Pinpoint the cell where the given text exists, returning its [X, Y] midpoint coordinate. 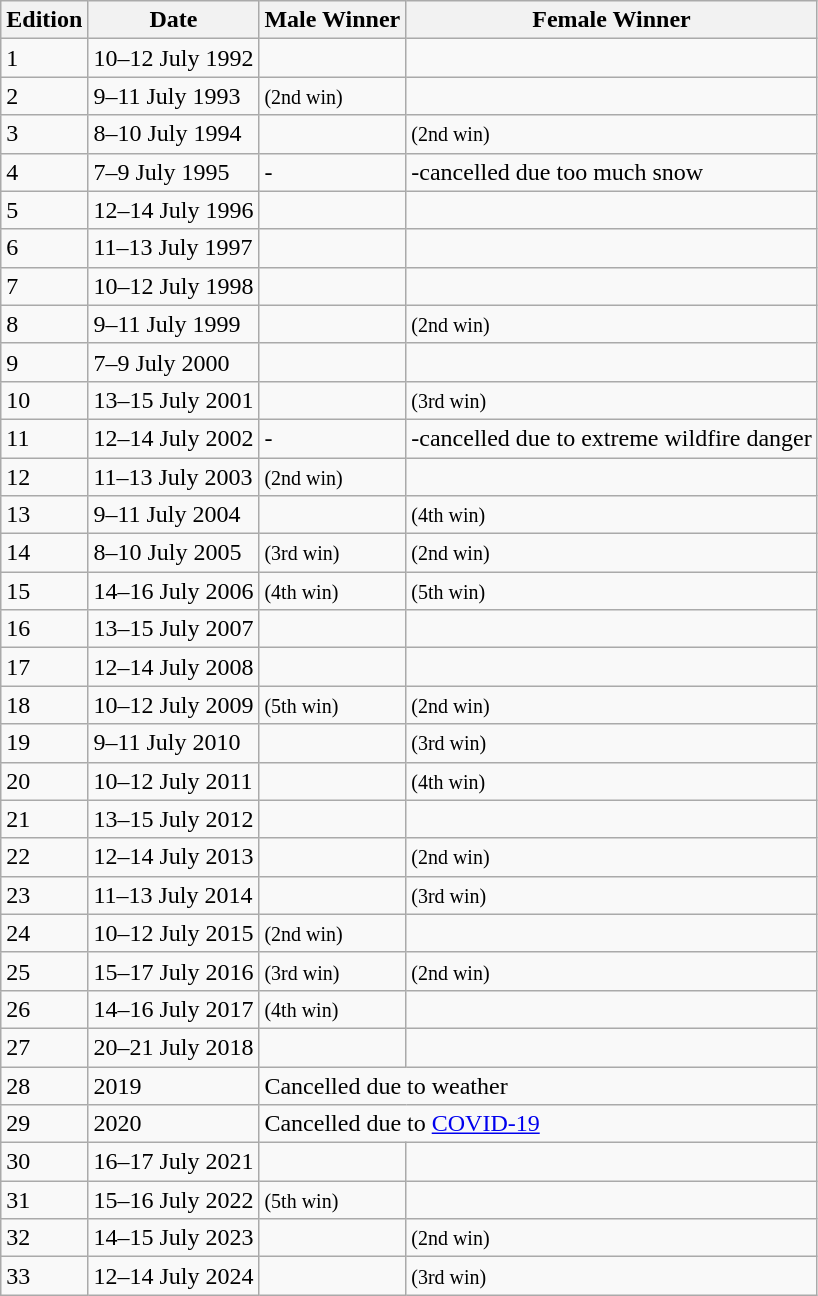
27 [44, 1047]
19 [44, 743]
14–16 July 2017 [174, 1009]
13–15 July 2012 [174, 819]
10–12 July 2009 [174, 705]
23 [44, 895]
13–15 July 2007 [174, 629]
20–21 July 2018 [174, 1047]
4 [44, 172]
11 [44, 438]
18 [44, 705]
6 [44, 248]
13 [44, 515]
16 [44, 629]
9–11 July 1999 [174, 324]
12–14 July 1996 [174, 210]
2019 [174, 1085]
7 [44, 286]
10–12 July 2011 [174, 781]
10 [44, 400]
11–13 July 2003 [174, 477]
33 [44, 1276]
15–16 July 2022 [174, 1200]
10–12 July 1992 [174, 58]
14–15 July 2023 [174, 1238]
12–14 July 2008 [174, 667]
9–11 July 2010 [174, 743]
11–13 July 1997 [174, 248]
20 [44, 781]
11–13 July 2014 [174, 895]
12 [44, 477]
30 [44, 1162]
Date [174, 20]
12–14 July 2024 [174, 1276]
9 [44, 362]
15 [44, 591]
2020 [174, 1124]
7–9 July 1995 [174, 172]
14 [44, 553]
3 [44, 134]
-cancelled due to extreme wildfire danger [612, 438]
1 [44, 58]
16–17 July 2021 [174, 1162]
21 [44, 819]
Edition [44, 20]
10–12 July 2015 [174, 933]
26 [44, 1009]
25 [44, 971]
31 [44, 1200]
13–15 July 2001 [174, 400]
10–12 July 1998 [174, 286]
12–14 July 2002 [174, 438]
5 [44, 210]
15–17 July 2016 [174, 971]
Cancelled due to COVID-19 [538, 1124]
9–11 July 1993 [174, 96]
12–14 July 2013 [174, 857]
17 [44, 667]
8–10 July 2005 [174, 553]
Male Winner [332, 20]
8–10 July 1994 [174, 134]
8 [44, 324]
9–11 July 2004 [174, 515]
28 [44, 1085]
7–9 July 2000 [174, 362]
-cancelled due too much snow [612, 172]
29 [44, 1124]
Female Winner [612, 20]
14–16 July 2006 [174, 591]
2 [44, 96]
Cancelled due to weather [538, 1085]
22 [44, 857]
24 [44, 933]
32 [44, 1238]
